Return (x, y) of the center of cell containing provided text 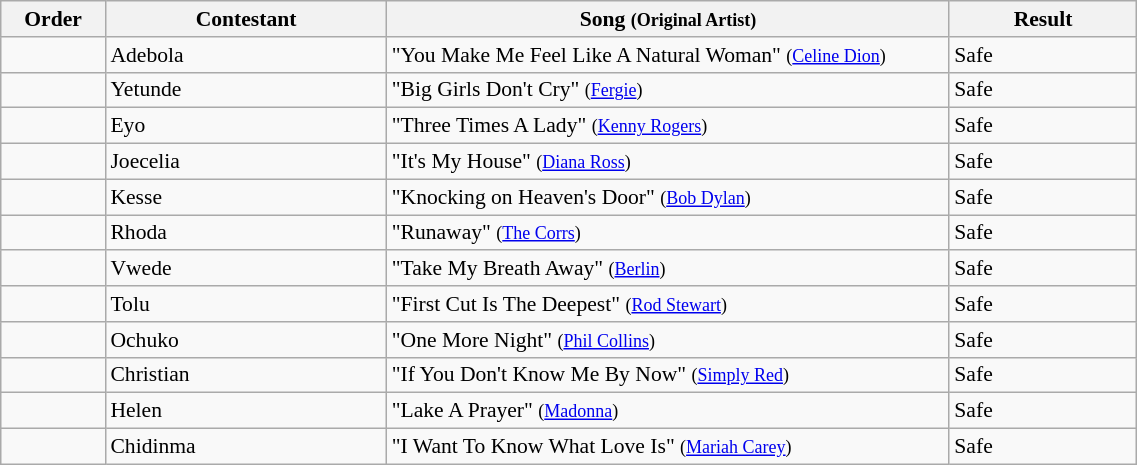
"Take My Breath Away" (Berlin) (668, 269)
"Big Girls Don't Cry" (Fergie) (668, 90)
"If You Don't Know Me By Now" (Simply Red) (668, 375)
Ochuko (246, 340)
"Lake A Prayer" (Madonna) (668, 411)
"Three Times A Lady" (Kenny Rogers) (668, 126)
"One More Night" (Phil Collins) (668, 340)
Rhoda (246, 233)
"I Want To Know What Love Is" (Mariah Carey) (668, 447)
Vwede (246, 269)
"First Cut Is The Deepest" (Rod Stewart) (668, 304)
Result (1043, 19)
Order (54, 19)
Kesse (246, 197)
Contestant (246, 19)
"You Make Me Feel Like A Natural Woman" (Celine Dion) (668, 55)
"Knocking on Heaven's Door" (Bob Dylan) (668, 197)
Eyo (246, 126)
"Runaway" (The Corrs) (668, 233)
Christian (246, 375)
Song (Original Artist) (668, 19)
Tolu (246, 304)
Joecelia (246, 162)
Helen (246, 411)
Yetunde (246, 90)
Adebola (246, 55)
Chidinma (246, 447)
"It's My House" (Diana Ross) (668, 162)
